Return the [x, y] coordinate for the center point of the cell that contains the specified text.  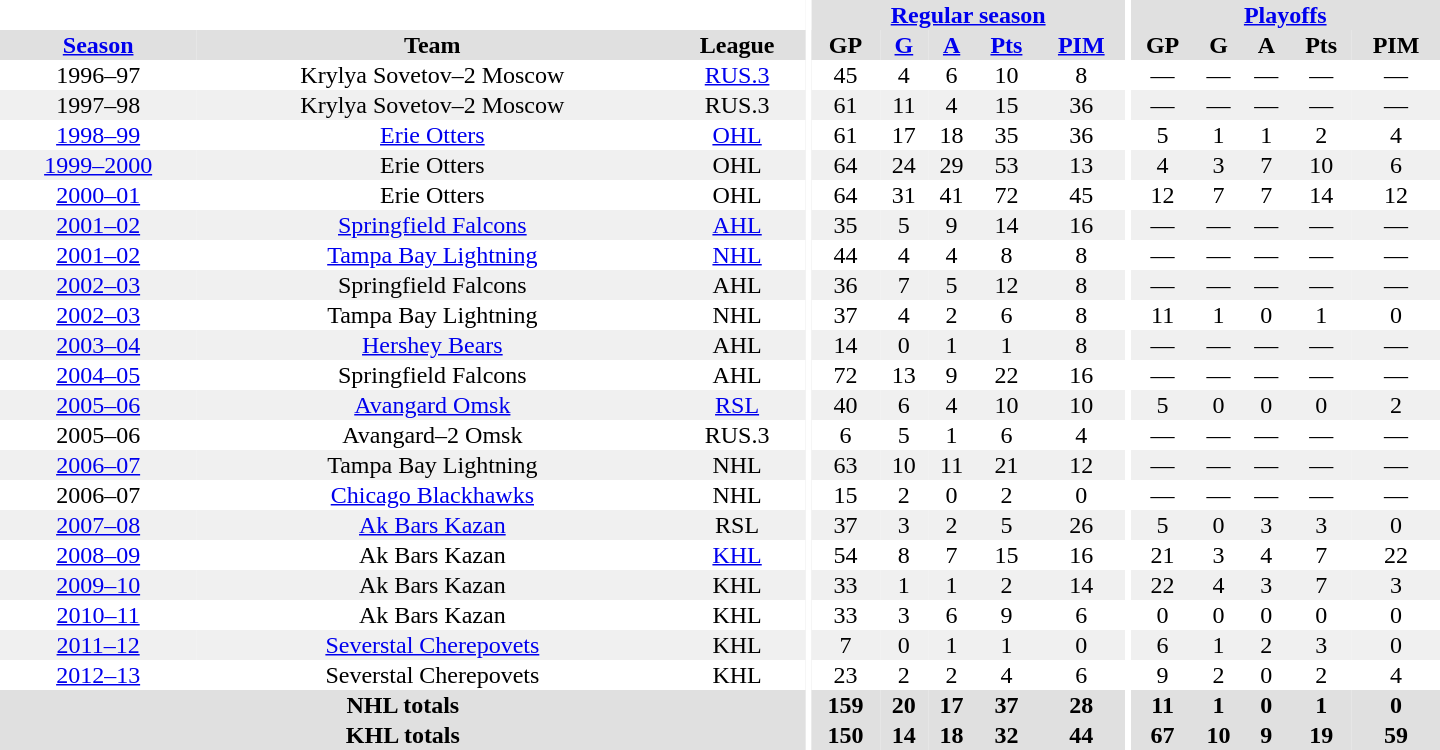
KHL totals [403, 735]
2011–12 [98, 645]
Avangard–2 Omsk [432, 435]
1998–99 [98, 135]
1999–2000 [98, 165]
2012–13 [98, 675]
Regular season [968, 15]
1996–97 [98, 75]
67 [1162, 735]
24 [904, 165]
Chicago Blackhawks [432, 495]
28 [1081, 705]
19 [1321, 735]
Avangard Omsk [432, 405]
20 [904, 705]
2009–10 [98, 585]
41 [952, 195]
159 [846, 705]
59 [1396, 735]
1997–98 [98, 105]
53 [1006, 165]
2000–01 [98, 195]
2008–09 [98, 555]
Season [98, 45]
Hershey Bears [432, 345]
League [736, 45]
31 [904, 195]
40 [846, 405]
Playoffs [1285, 15]
2003–04 [98, 345]
150 [846, 735]
2004–05 [98, 375]
63 [846, 465]
2007–08 [98, 525]
32 [1006, 735]
54 [846, 555]
23 [846, 675]
2010–11 [98, 615]
29 [952, 165]
26 [1081, 525]
NHL totals [403, 705]
Team [432, 45]
